Output the (x, y) coordinate of the center of the cell containing the given text.  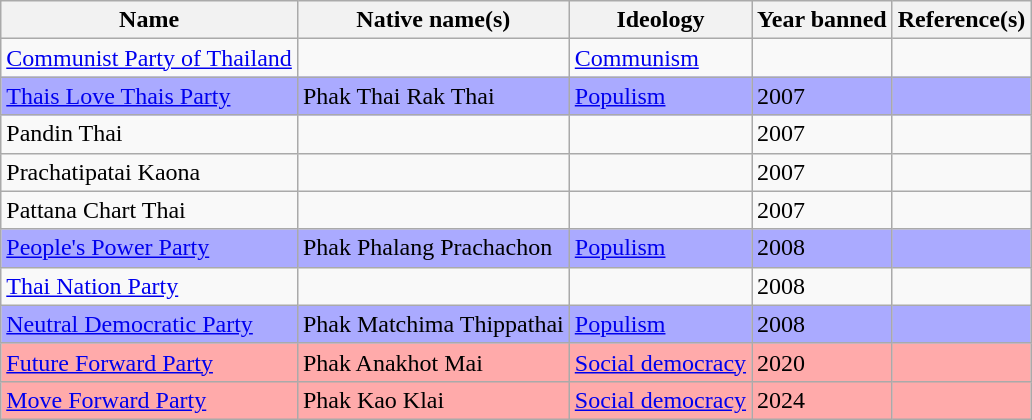
2020 (822, 362)
Year banned (822, 20)
Native name(s) (433, 20)
Move Forward Party (150, 400)
Reference(s) (962, 20)
Prachatipatai Kaona (150, 172)
Thais Love Thais Party (150, 96)
Phak Matchima Thippathai (433, 324)
Pattana Chart Thai (150, 210)
Phak Anakhot Mai (433, 362)
People's Power Party (150, 248)
Phak Kao Klai (433, 400)
Name (150, 20)
Communist Party of Thailand (150, 58)
Ideology (660, 20)
Phak Phalang Prachachon (433, 248)
Future Forward Party (150, 362)
Phak Thai Rak Thai (433, 96)
Pandin Thai (150, 134)
Neutral Democratic Party (150, 324)
Thai Nation Party (150, 286)
Communism (660, 58)
2024 (822, 400)
